Pinpoint the cell where the given text exists, returning its (x, y) midpoint coordinate. 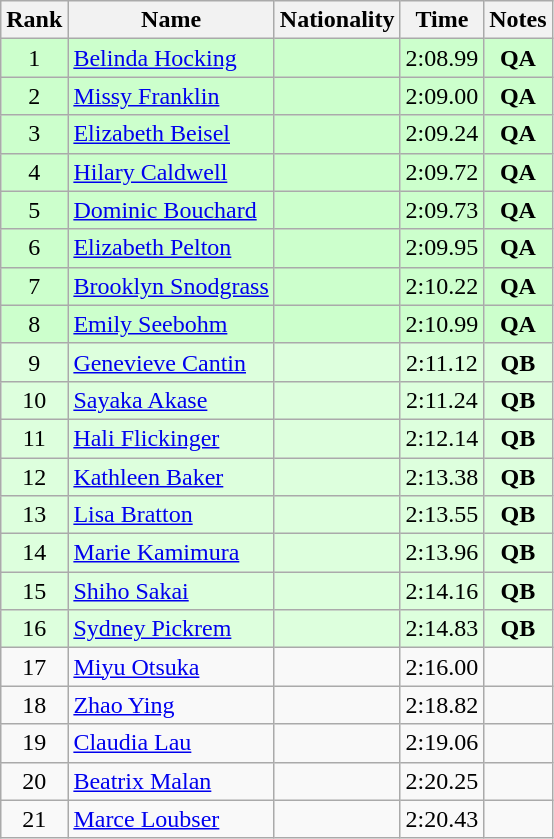
Elizabeth Pelton (171, 248)
14 (34, 553)
Dominic Bouchard (171, 210)
Hali Flickinger (171, 438)
2:11.24 (442, 400)
Marie Kamimura (171, 553)
19 (34, 743)
12 (34, 477)
2:14.83 (442, 629)
10 (34, 400)
2:13.38 (442, 477)
Zhao Ying (171, 705)
2:09.72 (442, 172)
2:10.99 (442, 324)
7 (34, 286)
13 (34, 515)
Hilary Caldwell (171, 172)
Beatrix Malan (171, 781)
6 (34, 248)
Elizabeth Beisel (171, 134)
Sydney Pickrem (171, 629)
Nationality (337, 20)
2:09.95 (442, 248)
Lisa Bratton (171, 515)
2:11.12 (442, 362)
2:20.43 (442, 819)
Sayaka Akase (171, 400)
1 (34, 58)
9 (34, 362)
5 (34, 210)
2:12.14 (442, 438)
2:08.99 (442, 58)
2:19.06 (442, 743)
Miyu Otsuka (171, 667)
Rank (34, 20)
20 (34, 781)
2:09.24 (442, 134)
18 (34, 705)
2:16.00 (442, 667)
2:13.55 (442, 515)
11 (34, 438)
Notes (518, 20)
2:18.82 (442, 705)
8 (34, 324)
2:20.25 (442, 781)
21 (34, 819)
Belinda Hocking (171, 58)
Brooklyn Snodgrass (171, 286)
Name (171, 20)
16 (34, 629)
17 (34, 667)
Time (442, 20)
Marce Loubser (171, 819)
2:09.00 (442, 96)
2:13.96 (442, 553)
2 (34, 96)
Shiho Sakai (171, 591)
3 (34, 134)
Claudia Lau (171, 743)
2:09.73 (442, 210)
Genevieve Cantin (171, 362)
2:14.16 (442, 591)
15 (34, 591)
2:10.22 (442, 286)
Emily Seebohm (171, 324)
Missy Franklin (171, 96)
4 (34, 172)
Kathleen Baker (171, 477)
